From the cell containing the given text, extract its center point as [X, Y] coordinate. 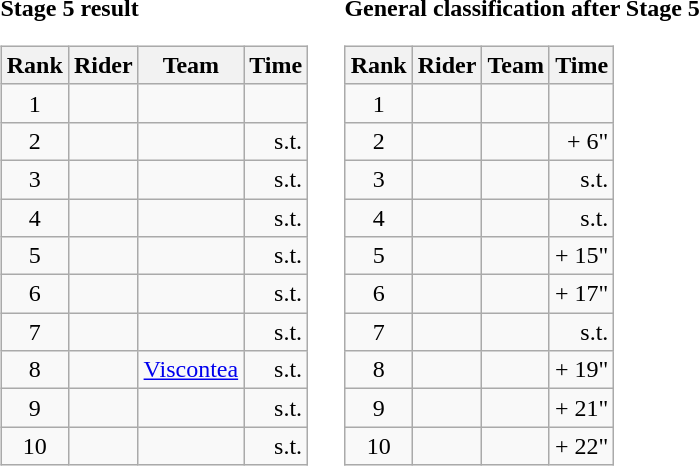
+ 15" [581, 256]
+ 6" [581, 141]
Viscontea [191, 370]
+ 21" [581, 408]
+ 17" [581, 294]
+ 22" [581, 446]
+ 19" [581, 370]
